Determine the (x, y) coordinate at the center of the cell enclosing the given text.  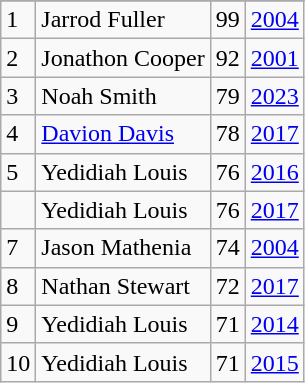
8 (18, 286)
5 (18, 172)
7 (18, 248)
Jarrod Fuller (123, 20)
2014 (274, 324)
9 (18, 324)
Davion Davis (123, 134)
92 (228, 58)
Noah Smith (123, 96)
2023 (274, 96)
3 (18, 96)
78 (228, 134)
74 (228, 248)
10 (18, 362)
Nathan Stewart (123, 286)
2 (18, 58)
1 (18, 20)
4 (18, 134)
2016 (274, 172)
2001 (274, 58)
99 (228, 20)
Jason Mathenia (123, 248)
79 (228, 96)
72 (228, 286)
2015 (274, 362)
Jonathon Cooper (123, 58)
